Provide the [x, y] coordinate of the cell's center where the given text is located.  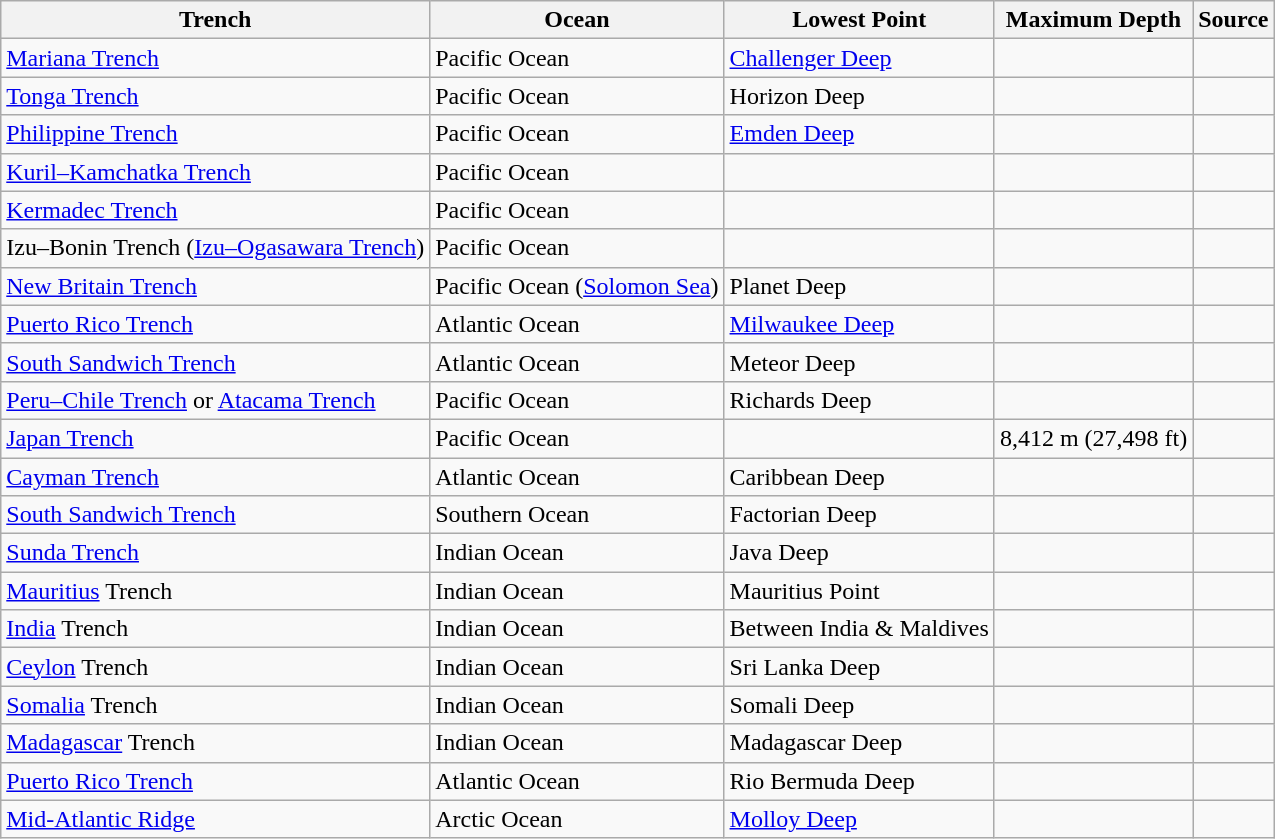
Trench [216, 20]
Between India & Maldives [859, 629]
Mauritius Point [859, 591]
Ceylon Trench [216, 667]
Challenger Deep [859, 58]
Cayman Trench [216, 477]
Horizon Deep [859, 96]
Source [1234, 20]
Meteor Deep [859, 362]
Factorian Deep [859, 515]
Madagascar Trench [216, 743]
Sunda Trench [216, 553]
Somali Deep [859, 705]
Ocean [577, 20]
Planet Deep [859, 286]
Japan Trench [216, 438]
8,412 m (27,498 ft) [1093, 438]
Somalia Trench [216, 705]
Maximum Depth [1093, 20]
Milwaukee Deep [859, 324]
Southern Ocean [577, 515]
Java Deep [859, 553]
Mauritius Trench [216, 591]
Arctic Ocean [577, 819]
Kermadec Trench [216, 210]
Pacific Ocean (Solomon Sea) [577, 286]
Emden Deep [859, 134]
Izu–Bonin Trench (Izu–Ogasawara Trench) [216, 248]
Tonga Trench [216, 96]
New Britain Trench [216, 286]
Molloy Deep [859, 819]
Caribbean Deep [859, 477]
India Trench [216, 629]
Madagascar Deep [859, 743]
Sri Lanka Deep [859, 667]
Rio Bermuda Deep [859, 781]
Lowest Point [859, 20]
Philippine Trench [216, 134]
Kuril–Kamchatka Trench [216, 172]
Mid-Atlantic Ridge [216, 819]
Mariana Trench [216, 58]
Richards Deep [859, 400]
Peru–Chile Trench or Atacama Trench [216, 400]
